Search for the cell housing the specified text and yield its [x, y] center coordinate. 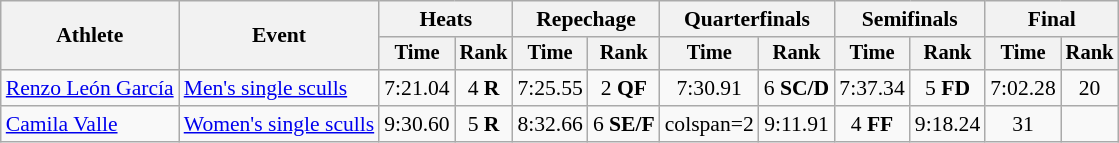
Men's single sculls [280, 88]
Heats [446, 19]
Women's single sculls [280, 124]
Semifinals [910, 19]
Quarterfinals [748, 19]
4 R [484, 88]
9:11.91 [797, 124]
Event [280, 36]
4 FF [872, 124]
7:37.34 [872, 88]
31 [1022, 124]
20 [1090, 88]
5 FD [948, 88]
7:30.91 [710, 88]
7:02.28 [1022, 88]
6 SC/D [797, 88]
Athlete [90, 36]
6 SE/F [624, 124]
9:30.60 [416, 124]
colspan=2 [710, 124]
9:18.24 [948, 124]
Repechage [586, 19]
Camila Valle [90, 124]
Renzo León García [90, 88]
8:32.66 [550, 124]
7:21.04 [416, 88]
2 QF [624, 88]
5 R [484, 124]
7:25.55 [550, 88]
Final [1052, 19]
